From the cell containing the given text, extract its center point as [X, Y] coordinate. 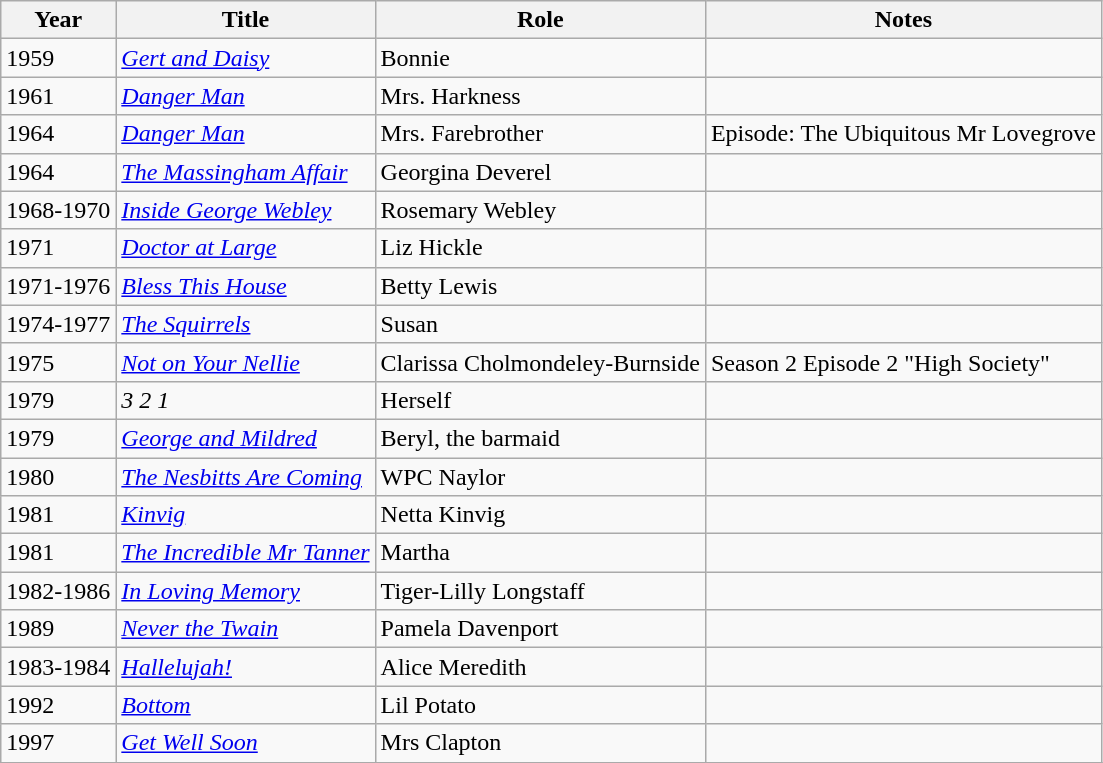
Episode: The Ubiquitous Mr Lovegrove [903, 134]
The Squirrels [246, 324]
The Nesbitts Are Coming [246, 477]
Doctor at Large [246, 248]
1997 [58, 743]
Title [246, 20]
Notes [903, 20]
Rosemary Webley [540, 210]
Never the Twain [246, 629]
WPC Naylor [540, 477]
1971 [58, 248]
Netta Kinvig [540, 515]
1959 [58, 58]
Herself [540, 400]
Inside George Webley [246, 210]
1961 [58, 96]
Mrs. Harkness [540, 96]
1974-1977 [58, 324]
Beryl, the barmaid [540, 438]
1980 [58, 477]
Bless This House [246, 286]
Betty Lewis [540, 286]
Pamela Davenport [540, 629]
Bonnie [540, 58]
Get Well Soon [246, 743]
Bottom [246, 705]
Kinvig [246, 515]
1968-1970 [58, 210]
1982-1986 [58, 591]
Lil Potato [540, 705]
Season 2 Episode 2 "High Society" [903, 362]
Gert and Daisy [246, 58]
The Incredible Mr Tanner [246, 553]
3 2 1 [246, 400]
Year [58, 20]
1971-1976 [58, 286]
Susan [540, 324]
Tiger-Lilly Longstaff [540, 591]
The Massingham Affair [246, 172]
In Loving Memory [246, 591]
1989 [58, 629]
Alice Meredith [540, 667]
Liz Hickle [540, 248]
Clarissa Cholmondeley-Burnside [540, 362]
Georgina Deverel [540, 172]
Hallelujah! [246, 667]
1992 [58, 705]
1983-1984 [58, 667]
1975 [58, 362]
George and Mildred [246, 438]
Not on Your Nellie [246, 362]
Martha [540, 553]
Role [540, 20]
Mrs. Farebrother [540, 134]
Mrs Clapton [540, 743]
